Scan for the cell matching the given text and deliver its (x, y) coordinate at center. 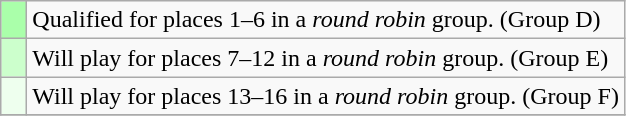
Will play for places 13–16 in a round robin group. (Group F) (326, 96)
Qualified for places 1–6 in a round robin group. (Group D) (326, 20)
Will play for places 7–12 in a round robin group. (Group E) (326, 58)
